Search for the cell housing the specified text and yield its [X, Y] center coordinate. 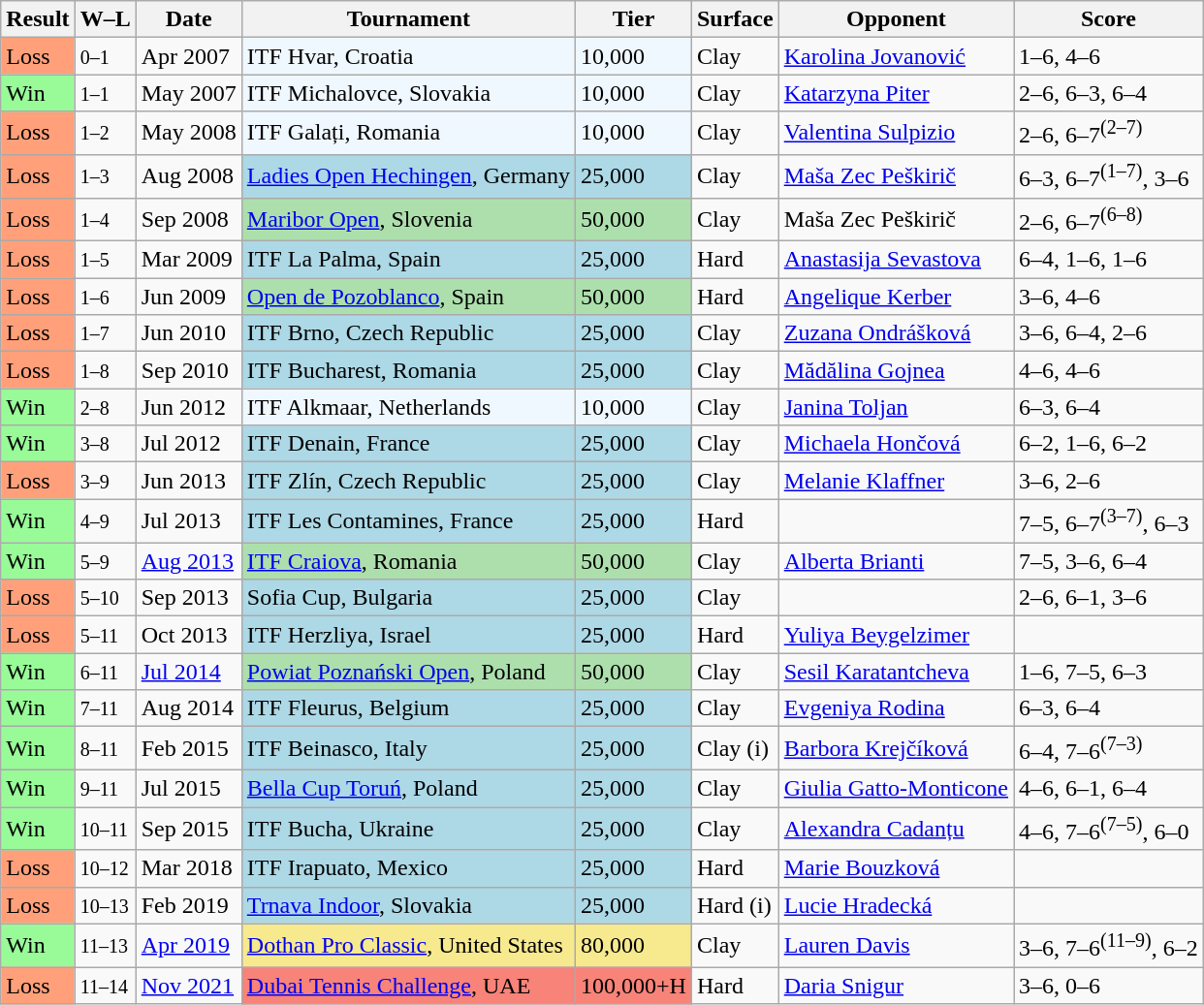
1–6, 7–5, 6–3 [1109, 672]
Oct 2013 [188, 635]
Mar 2009 [188, 260]
Melanie Klaffner [896, 481]
2–6, 6–3, 6–4 [1109, 93]
80,000 [634, 946]
2–8 [105, 407]
ITF Les Contamines, France [408, 521]
2–6, 6–7(2–7) [1109, 134]
ITF Alkmaar, Netherlands [408, 407]
1–3 [105, 176]
Aug 2008 [188, 176]
Open de Pozoblanco, Spain [408, 297]
May 2008 [188, 134]
Evgeniya Rodina [896, 708]
11–13 [105, 946]
Mădălina Gojnea [896, 370]
3–8 [105, 444]
3–6, 6–4, 2–6 [1109, 333]
Score [1109, 19]
ITF Galați, Romania [408, 134]
4–6, 7–6(7–5), 6–0 [1109, 830]
4–6, 4–6 [1109, 370]
Yuliya Beygelzimer [896, 635]
Tournament [408, 19]
Nov 2021 [188, 986]
ITF Michalovce, Slovakia [408, 93]
Michaela Hončová [896, 444]
2–6, 6–7(6–8) [1109, 219]
1–8 [105, 370]
Alexandra Cadanțu [896, 830]
ITF Herzliya, Israel [408, 635]
1–5 [105, 260]
6–3, 6–7(1–7), 3–6 [1109, 176]
10–12 [105, 868]
Aug 2014 [188, 708]
Jul 2013 [188, 521]
W–L [105, 19]
1–1 [105, 93]
Aug 2013 [188, 561]
ITF Brno, Czech Republic [408, 333]
Ladies Open Hechingen, Germany [408, 176]
Jul 2014 [188, 672]
5–9 [105, 561]
Dubai Tennis Challenge, UAE [408, 986]
ITF Hvar, Croatia [408, 56]
Lauren Davis [896, 946]
6–4, 7–6(7–3) [1109, 748]
May 2007 [188, 93]
9–11 [105, 788]
Katarzyna Piter [896, 93]
6–4, 1–6, 1–6 [1109, 260]
Sesil Karatantcheva [896, 672]
Mar 2018 [188, 868]
3–6, 7–6(11–9), 6–2 [1109, 946]
Sofia Cup, Bulgaria [408, 598]
5–11 [105, 635]
Result [38, 19]
1–7 [105, 333]
1–2 [105, 134]
Sep 2008 [188, 219]
Jul 2012 [188, 444]
Karolina Jovanović [896, 56]
Marie Bouzková [896, 868]
Anastasija Sevastova [896, 260]
Zuzana Ondrášková [896, 333]
Daria Snigur [896, 986]
Jun 2009 [188, 297]
3–9 [105, 481]
Jun 2010 [188, 333]
ITF Bucharest, Romania [408, 370]
Feb 2015 [188, 748]
Lucie Hradecká [896, 905]
Alberta Brianti [896, 561]
Dothan Pro Classic, United States [408, 946]
6–11 [105, 672]
4–6, 6–1, 6–4 [1109, 788]
Jul 2015 [188, 788]
ITF Craiova, Romania [408, 561]
100,000+H [634, 986]
11–14 [105, 986]
Powiat Poznański Open, Poland [408, 672]
Apr 2007 [188, 56]
Date [188, 19]
Valentina Sulpizio [896, 134]
1–4 [105, 219]
Apr 2019 [188, 946]
ITF Fleurus, Belgium [408, 708]
1–6 [105, 297]
ITF La Palma, Spain [408, 260]
4–9 [105, 521]
3–6, 2–6 [1109, 481]
Trnava Indoor, Slovakia [408, 905]
ITF Zlín, Czech Republic [408, 481]
7–5, 3–6, 6–4 [1109, 561]
Barbora Krejčíková [896, 748]
ITF Irapuato, Mexico [408, 868]
10–11 [105, 830]
Feb 2019 [188, 905]
Jun 2013 [188, 481]
10–13 [105, 905]
7–11 [105, 708]
5–10 [105, 598]
Tier [634, 19]
7–5, 6–7(3–7), 6–3 [1109, 521]
Angelique Kerber [896, 297]
2–6, 6–1, 3–6 [1109, 598]
Sep 2015 [188, 830]
ITF Bucha, Ukraine [408, 830]
ITF Denain, France [408, 444]
6–2, 1–6, 6–2 [1109, 444]
3–6, 4–6 [1109, 297]
Jun 2012 [188, 407]
Surface [735, 19]
Janina Toljan [896, 407]
Clay (i) [735, 748]
Sep 2013 [188, 598]
3–6, 0–6 [1109, 986]
ITF Beinasco, Italy [408, 748]
Hard (i) [735, 905]
8–11 [105, 748]
0–1 [105, 56]
1–6, 4–6 [1109, 56]
Giulia Gatto-Monticone [896, 788]
Maribor Open, Slovenia [408, 219]
Bella Cup Toruń, Poland [408, 788]
Opponent [896, 19]
Sep 2010 [188, 370]
